Scan for the cell matching the given text and deliver its (X, Y) coordinate at center. 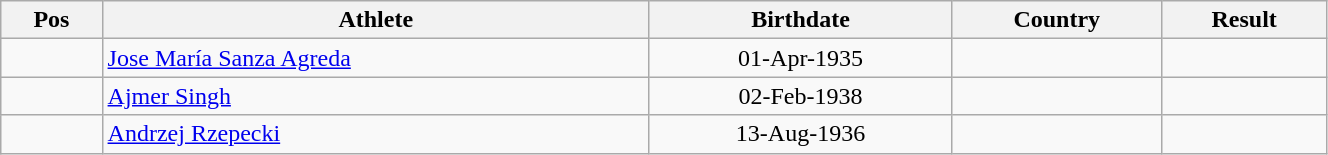
01-Apr-1935 (800, 58)
Pos (52, 20)
Athlete (376, 20)
Birthdate (800, 20)
Ajmer Singh (376, 96)
02-Feb-1938 (800, 96)
Result (1244, 20)
Jose María Sanza Agreda (376, 58)
13-Aug-1936 (800, 134)
Andrzej Rzepecki (376, 134)
Country (1057, 20)
